Return the (X, Y) coordinate for the center point of the cell that contains the specified text.  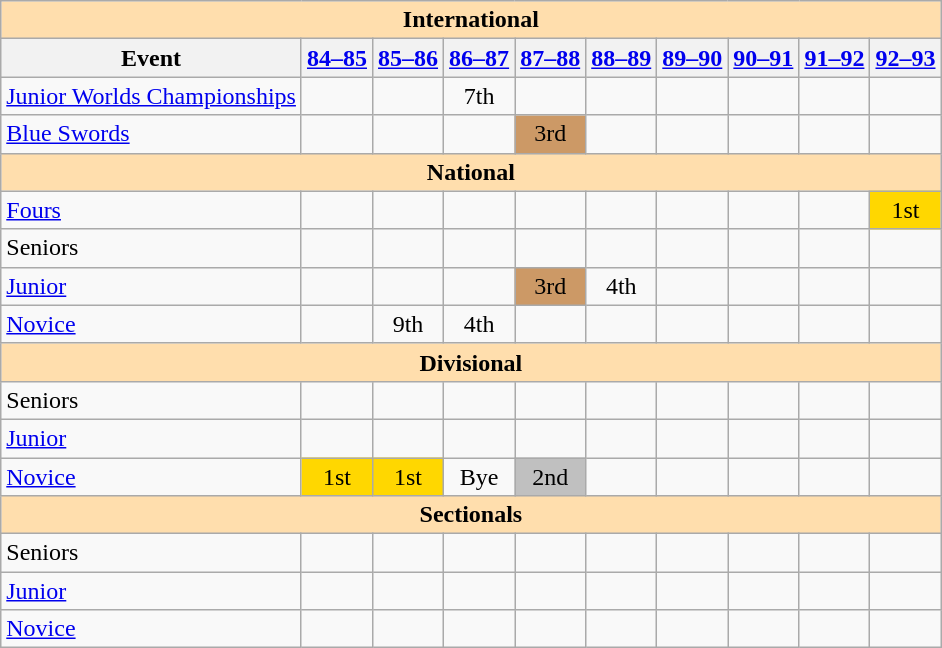
91–92 (834, 58)
Sectionals (471, 515)
87–88 (550, 58)
Fours (152, 210)
7th (480, 96)
International (471, 20)
86–87 (480, 58)
88–89 (622, 58)
84–85 (336, 58)
Divisional (471, 362)
Event (152, 58)
90–91 (764, 58)
Blue Swords (152, 134)
National (471, 172)
85–86 (408, 58)
89–90 (692, 58)
9th (408, 324)
2nd (550, 477)
Bye (480, 477)
Junior Worlds Championships (152, 96)
92–93 (906, 58)
